Capture the cell that displays the provided text and extract its [X, Y] central coordinate. 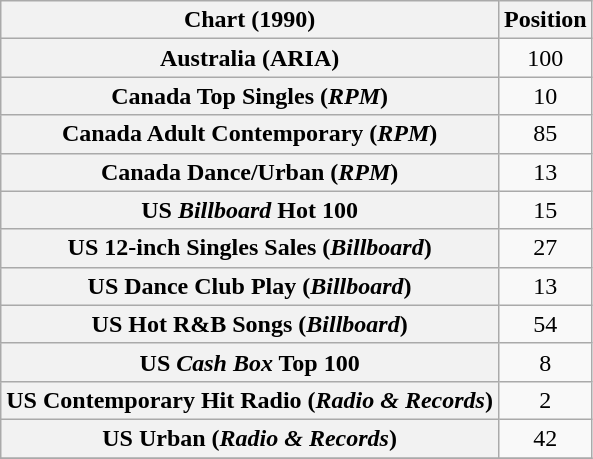
85 [545, 134]
27 [545, 248]
US 12-inch Singles Sales (Billboard) [250, 248]
Chart (1990) [250, 20]
US Billboard Hot 100 [250, 210]
US Dance Club Play (Billboard) [250, 286]
8 [545, 362]
42 [545, 438]
Canada Adult Contemporary (RPM) [250, 134]
100 [545, 58]
15 [545, 210]
54 [545, 324]
Canada Top Singles (RPM) [250, 96]
US Urban (Radio & Records) [250, 438]
US Hot R&B Songs (Billboard) [250, 324]
US Contemporary Hit Radio (Radio & Records) [250, 400]
Position [545, 20]
10 [545, 96]
Canada Dance/Urban (RPM) [250, 172]
US Cash Box Top 100 [250, 362]
Australia (ARIA) [250, 58]
2 [545, 400]
